Capture the cell that displays the provided text and extract its [X, Y] central coordinate. 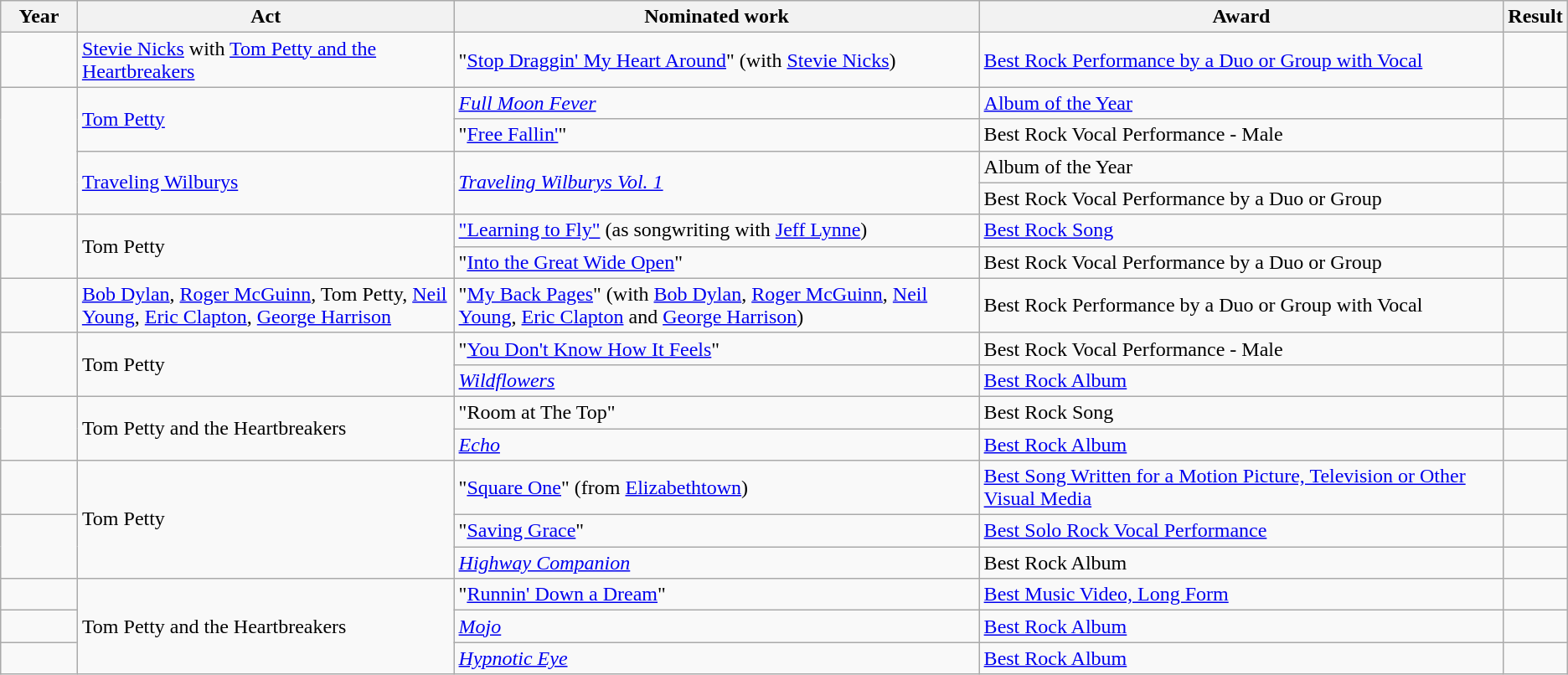
Stevie Nicks with Tom Petty and the Heartbreakers [266, 60]
Full Moon Fever [717, 103]
"You Don't Know How It Feels" [717, 348]
"Square One" (from Elizabethtown) [717, 487]
Highway Companion [717, 563]
"Into the Great Wide Open" [717, 262]
Award [1241, 17]
Best Music Video, Long Form [1241, 595]
Traveling Wilburys Vol. 1 [717, 183]
Act [266, 17]
"Room at The Top" [717, 412]
"Free Fallin'" [717, 135]
Nominated work [717, 17]
Result [1535, 17]
"My Back Pages" (with Bob Dylan, Roger McGuinn, Neil Young, Eric Clapton and George Harrison) [717, 305]
"Saving Grace" [717, 531]
Year [39, 17]
"Runnin' Down a Dream" [717, 595]
Hypnotic Eye [717, 658]
Traveling Wilburys [266, 183]
Bob Dylan, Roger McGuinn, Tom Petty, Neil Young, Eric Clapton, George Harrison [266, 305]
"Learning to Fly" (as songwriting with Jeff Lynne) [717, 230]
Echo [717, 445]
Wildflowers [717, 380]
Best Song Written for a Motion Picture, Television or Other Visual Media [1241, 487]
Mojo [717, 626]
Best Solo Rock Vocal Performance [1241, 531]
"Stop Draggin' My Heart Around" (with Stevie Nicks) [717, 60]
